Locate the cell with the specified text and output its (x, y) center coordinate. 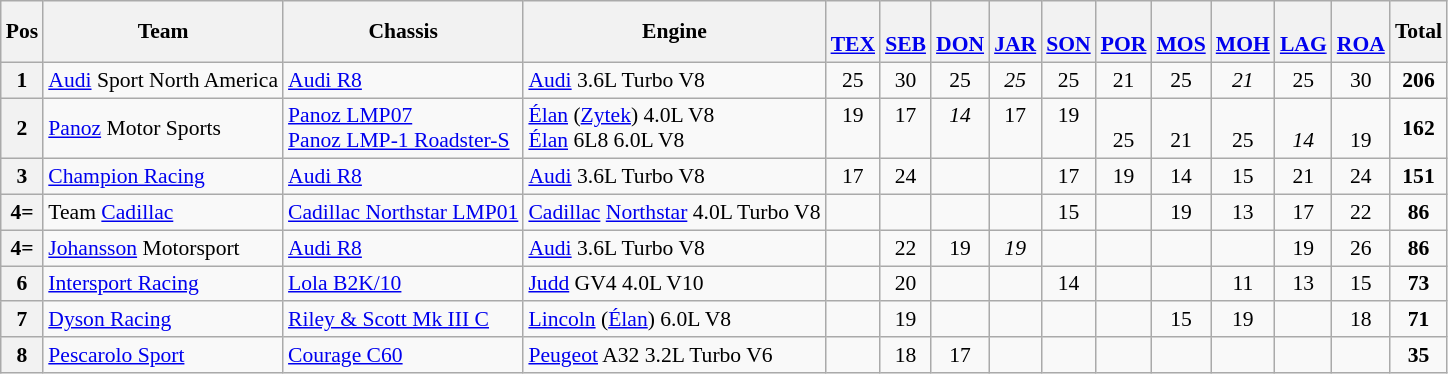
206 (1418, 80)
Team Cadillac (163, 213)
Pescarolo Sport (163, 355)
8 (22, 355)
Lincoln (Élan) 6.0L V8 (674, 320)
151 (1418, 177)
MOS (1180, 32)
Panoz Motor Sports (163, 128)
2 (22, 128)
1 (22, 80)
Peugeot A32 3.2L Turbo V6 (674, 355)
Intersport Racing (163, 284)
7 (22, 320)
POR (1124, 32)
Total (1418, 32)
Élan (Zytek) 4.0L V8Élan 6L8 6.0L V8 (674, 128)
SEB (906, 32)
Judd GV4 4.0L V10 (674, 284)
Champion Racing (163, 177)
Panoz LMP07Panoz LMP-1 Roadster-S (403, 128)
Audi Sport North America (163, 80)
JAR (1015, 32)
Cadillac Northstar LMP01 (403, 213)
Lola B2K/10 (403, 284)
73 (1418, 284)
Dyson Racing (163, 320)
LAG (1304, 32)
Riley & Scott Mk III C (403, 320)
3 (22, 177)
Engine (674, 32)
26 (1361, 248)
Courage C60 (403, 355)
Johansson Motorsport (163, 248)
TEX (854, 32)
Cadillac Northstar 4.0L Turbo V8 (674, 213)
162 (1418, 128)
Pos (22, 32)
20 (906, 284)
35 (1418, 355)
DON (960, 32)
Chassis (403, 32)
MOH (1243, 32)
ROA (1361, 32)
SON (1068, 32)
Team (163, 32)
11 (1243, 284)
6 (22, 284)
71 (1418, 320)
